Pinpoint the cell where the given text exists, returning its [x, y] midpoint coordinate. 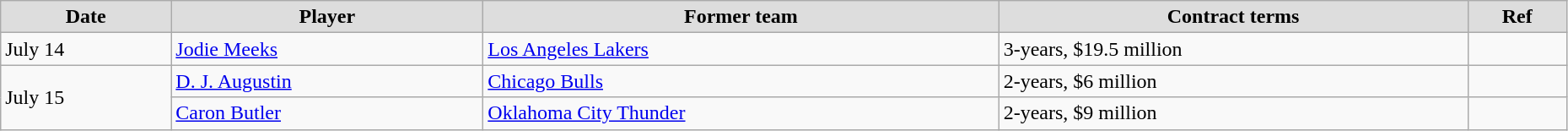
July 15 [86, 97]
Caron Butler [327, 113]
Jodie Meeks [327, 49]
Los Angeles Lakers [741, 49]
Ref [1517, 17]
Date [86, 17]
3-years, $19.5 million [1233, 49]
July 14 [86, 49]
Contract terms [1233, 17]
Former team [741, 17]
2-years, $6 million [1233, 81]
D. J. Augustin [327, 81]
2-years, $9 million [1233, 113]
Chicago Bulls [741, 81]
Oklahoma City Thunder [741, 113]
Player [327, 17]
